Return (X, Y) of the center of cell containing provided text 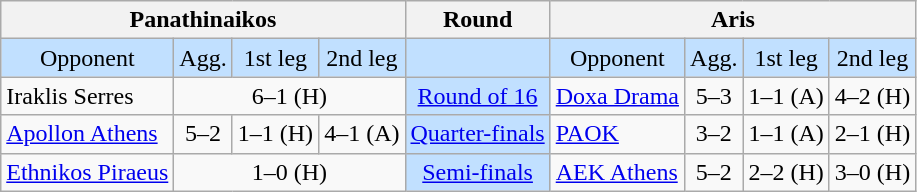
1–1 (H) (275, 134)
PAOK (617, 134)
2–1 (H) (872, 134)
3–2 (714, 134)
Quarter-finals (478, 134)
5–3 (714, 96)
4–2 (H) (872, 96)
Ethnikos Piraeus (88, 172)
2–2 (H) (786, 172)
Panathinaikos (203, 20)
4–1 (A) (362, 134)
Aris (733, 20)
AEK Athens (617, 172)
6–1 (H) (290, 96)
Round (478, 20)
Iraklis Serres (88, 96)
1–0 (H) (290, 172)
3–0 (H) (872, 172)
Round of 16 (478, 96)
Doxa Drama (617, 96)
Apollon Athens (88, 134)
Semi-finals (478, 172)
